Extract the [x, y] coordinate from the center of the cell holding the provided text.  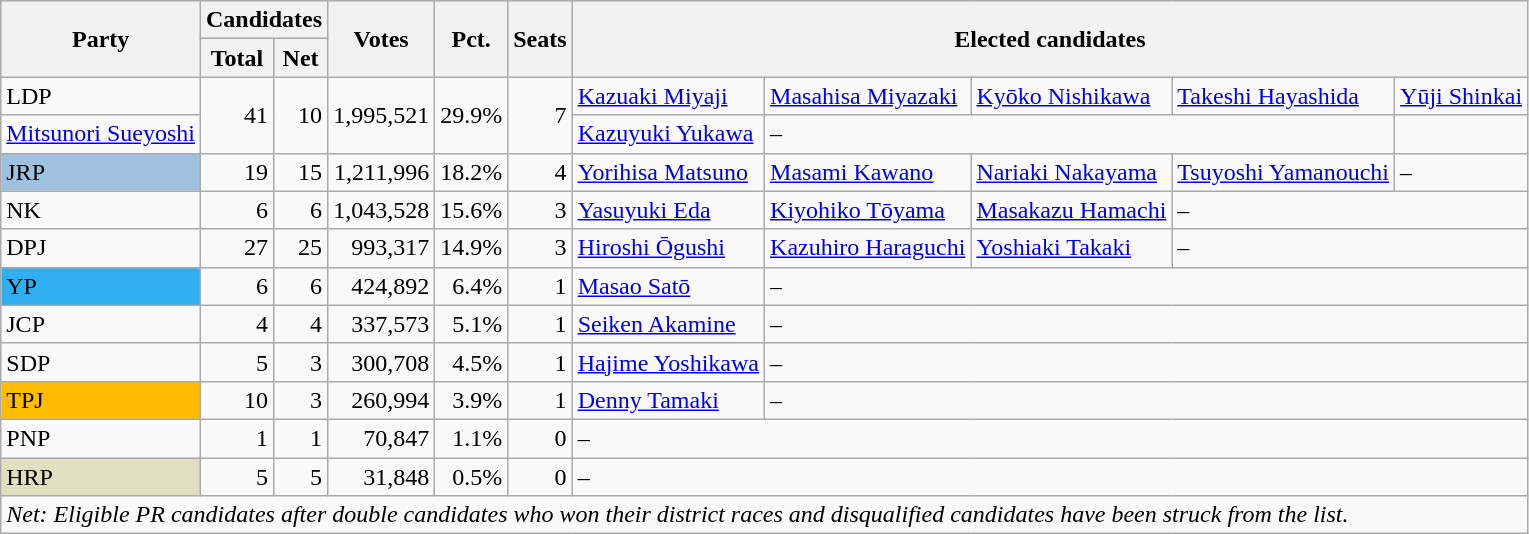
Kazuhiro Haraguchi [868, 248]
25 [301, 248]
Kiyohiko Tōyama [868, 210]
Seats [540, 39]
Masakazu Hamachi [1072, 210]
Takeshi Hayashida [1284, 96]
Seiken Akamine [668, 324]
NK [101, 210]
Yoshiaki Takaki [1072, 248]
Hajime Yoshikawa [668, 362]
29.9% [472, 115]
1,995,521 [382, 115]
Nariaki Nakayama [1072, 172]
260,994 [382, 400]
Hiroshi Ōgushi [668, 248]
Votes [382, 39]
Masahisa Miyazaki [868, 96]
PNP [101, 438]
31,848 [382, 477]
27 [238, 248]
Denny Tamaki [668, 400]
DPJ [101, 248]
Yasuyuki Eda [668, 210]
993,317 [382, 248]
1,211,996 [382, 172]
41 [238, 115]
Net [301, 58]
Elected candidates [1050, 39]
Kazuaki Miyaji [668, 96]
7 [540, 115]
Masao Satō [668, 286]
1,043,528 [382, 210]
Net: Eligible PR candidates after double candidates who won their district races and disqualified candidates have been struck from the list. [764, 515]
337,573 [382, 324]
18.2% [472, 172]
70,847 [382, 438]
14.9% [472, 248]
Kyōko Nishikawa [1072, 96]
Masami Kawano [868, 172]
15 [301, 172]
YP [101, 286]
5.1% [472, 324]
Mitsunori Sueyoshi [101, 134]
JRP [101, 172]
SDP [101, 362]
HRP [101, 477]
JCP [101, 324]
Yūji Shinkai [1462, 96]
15.6% [472, 210]
Party [101, 39]
300,708 [382, 362]
Kazuyuki Yukawa [668, 134]
0.5% [472, 477]
LDP [101, 96]
Total [238, 58]
Candidates [264, 20]
6.4% [472, 286]
3.9% [472, 400]
4.5% [472, 362]
Yorihisa Matsuno [668, 172]
TPJ [101, 400]
424,892 [382, 286]
Pct. [472, 39]
1.1% [472, 438]
Tsuyoshi Yamanouchi [1284, 172]
19 [238, 172]
